Extract the (X, Y) coordinate from the center of the cell holding the provided text.  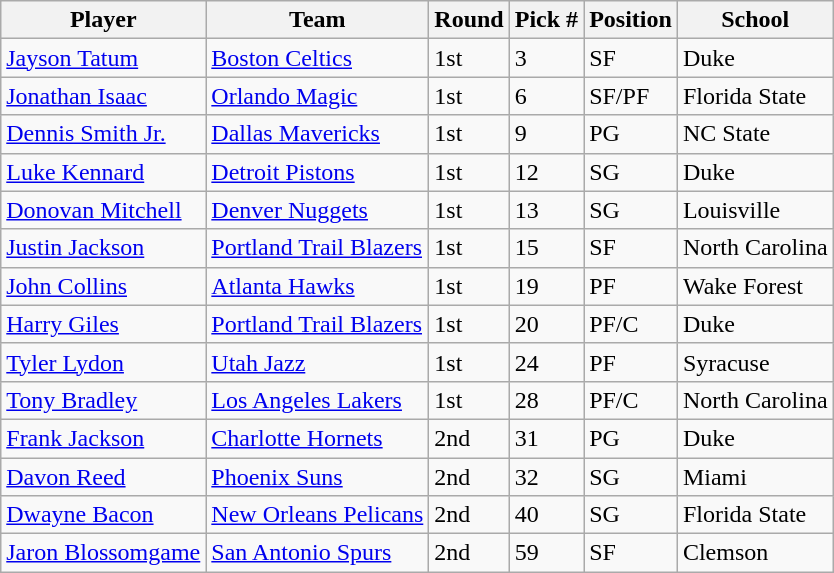
Player (104, 20)
Jayson Tatum (104, 58)
28 (546, 400)
School (755, 20)
32 (546, 477)
Dallas Mavericks (318, 134)
Luke Kennard (104, 172)
Position (631, 20)
Justin Jackson (104, 248)
Utah Jazz (318, 362)
31 (546, 438)
Harry Giles (104, 324)
Louisville (755, 210)
Pick # (546, 20)
Denver Nuggets (318, 210)
SF/PF (631, 96)
John Collins (104, 286)
Los Angeles Lakers (318, 400)
Jonathan Isaac (104, 96)
NC State (755, 134)
Jaron Blossomgame (104, 553)
Tyler Lydon (104, 362)
Frank Jackson (104, 438)
3 (546, 58)
Syracuse (755, 362)
20 (546, 324)
40 (546, 515)
Donovan Mitchell (104, 210)
Boston Celtics (318, 58)
59 (546, 553)
San Antonio Spurs (318, 553)
Atlanta Hawks (318, 286)
Davon Reed (104, 477)
Tony Bradley (104, 400)
15 (546, 248)
Clemson (755, 553)
6 (546, 96)
19 (546, 286)
Wake Forest (755, 286)
24 (546, 362)
13 (546, 210)
Phoenix Suns (318, 477)
New Orleans Pelicans (318, 515)
Detroit Pistons (318, 172)
Dwayne Bacon (104, 515)
Round (469, 20)
Charlotte Hornets (318, 438)
Miami (755, 477)
12 (546, 172)
9 (546, 134)
Dennis Smith Jr. (104, 134)
Team (318, 20)
Orlando Magic (318, 96)
